Pinpoint the cell where the given text exists, returning its [x, y] midpoint coordinate. 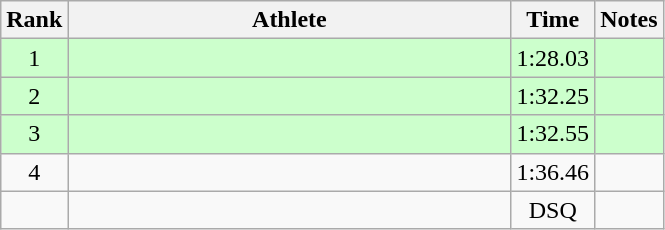
Time [553, 20]
Rank [34, 20]
1:36.46 [553, 172]
Notes [629, 20]
2 [34, 96]
1:28.03 [553, 58]
3 [34, 134]
Athlete [290, 20]
1:32.25 [553, 96]
1 [34, 58]
1:32.55 [553, 134]
4 [34, 172]
DSQ [553, 210]
